Output the (x, y) coordinate of the center of the cell containing the given text.  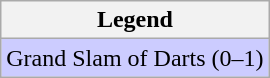
Grand Slam of Darts (0–1) (135, 58)
Legend (135, 20)
